Find where the given text appears and provide that cell's center as [x, y] coordinate. 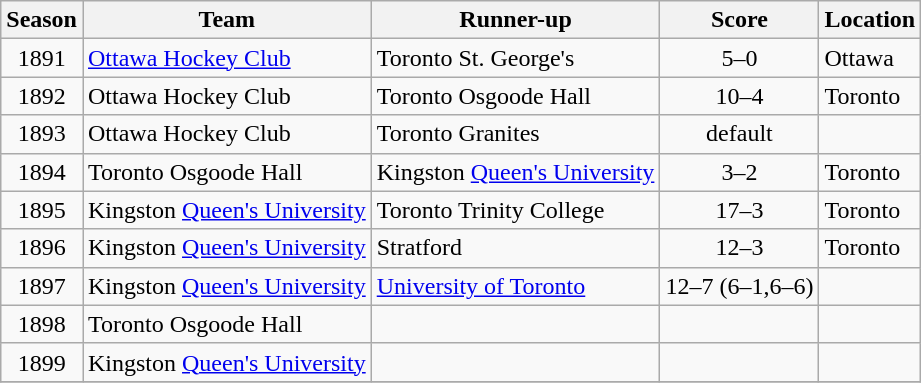
University of Toronto [516, 286]
1894 [42, 172]
5–0 [740, 58]
Season [42, 20]
3–2 [740, 172]
1897 [42, 286]
17–3 [740, 210]
Location [870, 20]
Toronto Granites [516, 134]
1893 [42, 134]
Stratford [516, 248]
1895 [42, 210]
1896 [42, 248]
12–7 (6–1,6–6) [740, 286]
Ottawa [870, 58]
Team [226, 20]
12–3 [740, 248]
Toronto St. George's [516, 58]
1891 [42, 58]
1899 [42, 362]
Score [740, 20]
Runner-up [516, 20]
default [740, 134]
Toronto Trinity College [516, 210]
1898 [42, 324]
1892 [42, 96]
10–4 [740, 96]
